For the text-containing cell, return its midpoint in [X, Y] coordinate format. 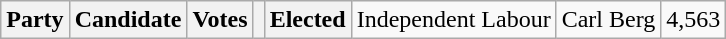
Votes [220, 20]
Independent Labour [454, 20]
Elected [308, 20]
4,563 [694, 20]
Candidate [128, 20]
Carl Berg [608, 20]
Party [35, 20]
